Detect which cell encompasses the target text, then output its (x, y) center coordinate. 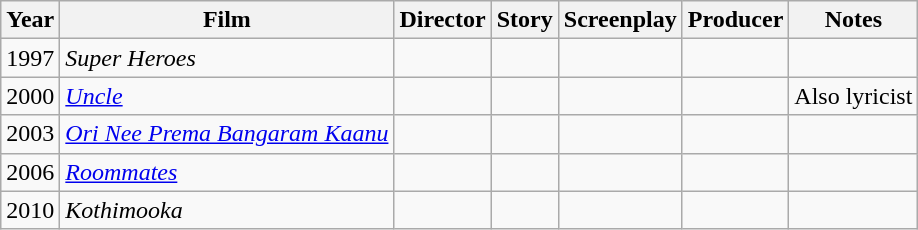
1997 (30, 58)
2003 (30, 134)
2000 (30, 96)
Ori Nee Prema Bangaram Kaanu (227, 134)
Kothimooka (227, 210)
Year (30, 20)
Director (442, 20)
Also lyricist (854, 96)
Story (524, 20)
Screenplay (620, 20)
Notes (854, 20)
Film (227, 20)
Roommates (227, 172)
Super Heroes (227, 58)
Producer (736, 20)
Uncle (227, 96)
2006 (30, 172)
2010 (30, 210)
